Output the (x, y) coordinate of the center of the cell containing the given text.  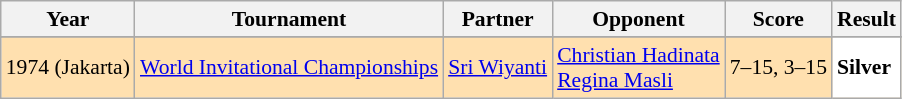
Result (866, 19)
Year (68, 19)
Tournament (289, 19)
Silver (866, 68)
Score (778, 19)
Partner (498, 19)
7–15, 3–15 (778, 68)
World Invitational Championships (289, 68)
Opponent (638, 19)
Sri Wiyanti (498, 68)
Christian Hadinata Regina Masli (638, 68)
1974 (Jakarta) (68, 68)
